Detect which cell encompasses the target text, then output its [x, y] center coordinate. 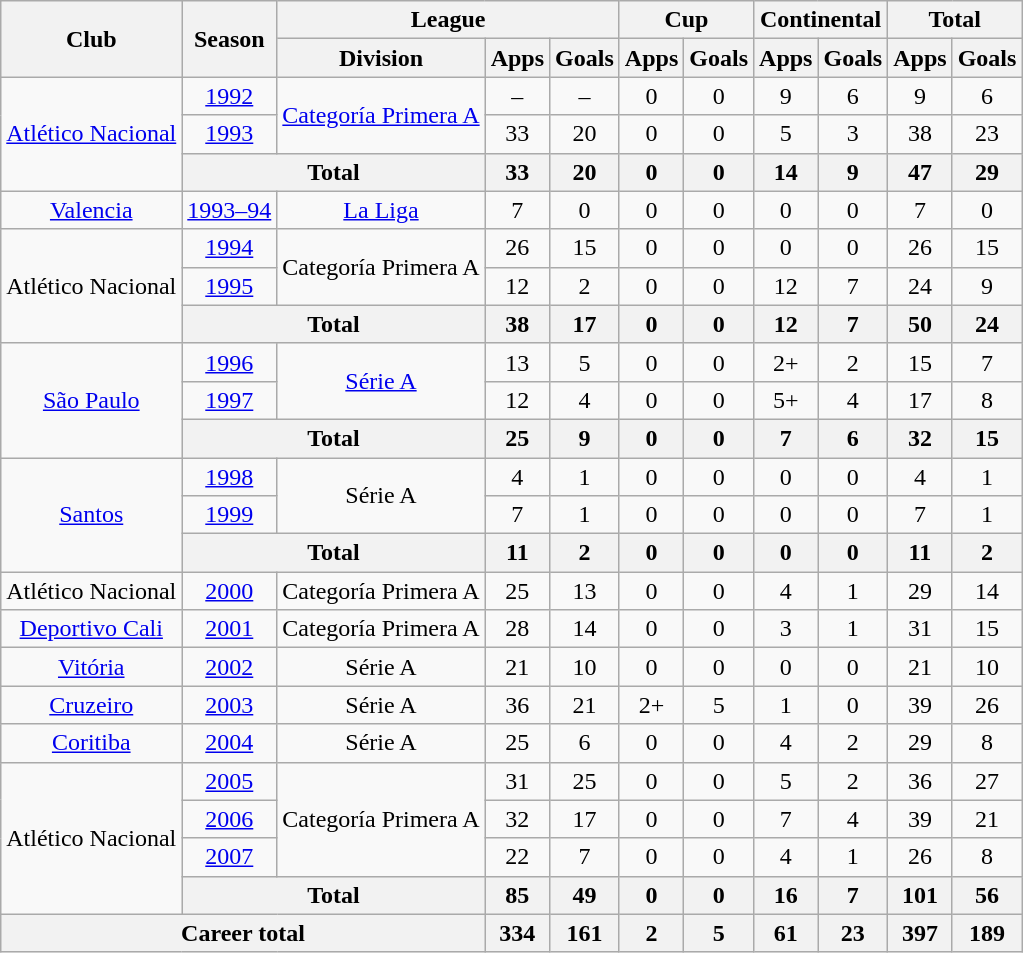
189 [987, 933]
1993–94 [230, 210]
2004 [230, 743]
2005 [230, 781]
Santos [92, 515]
397 [920, 933]
Career total [243, 933]
Division [381, 58]
2006 [230, 819]
1993 [230, 134]
São Paulo [92, 400]
16 [786, 895]
2000 [230, 591]
Club [92, 39]
1996 [230, 362]
27 [987, 781]
28 [517, 629]
Coritiba [92, 743]
101 [920, 895]
1999 [230, 515]
2007 [230, 857]
Deportivo Cali [92, 629]
22 [517, 857]
2003 [230, 705]
La Liga [381, 210]
Season [230, 39]
Cup [686, 20]
85 [517, 895]
Vitória [92, 667]
Continental [821, 20]
2001 [230, 629]
47 [920, 172]
1997 [230, 400]
49 [585, 895]
1995 [230, 286]
League [448, 20]
56 [987, 895]
2002 [230, 667]
Cruzeiro [92, 705]
1994 [230, 248]
Valencia [92, 210]
61 [786, 933]
5+ [786, 400]
1998 [230, 477]
50 [920, 324]
161 [585, 933]
1992 [230, 96]
334 [517, 933]
